Return the [x, y] coordinate for the center point of the cell that contains the specified text.  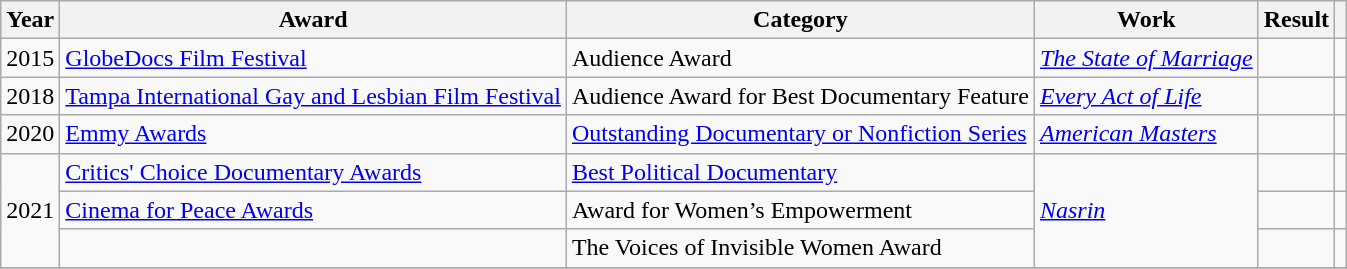
Emmy Awards [314, 134]
Tampa International Gay and Lesbian Film Festival [314, 96]
Critics' Choice Documentary Awards [314, 172]
Year [30, 20]
Award [314, 20]
Nasrin [1146, 210]
Category [800, 20]
GlobeDocs Film Festival [314, 58]
American Masters [1146, 134]
2020 [30, 134]
The State of Marriage [1146, 58]
Audience Award [800, 58]
Audience Award for Best Documentary Feature [800, 96]
Work [1146, 20]
Outstanding Documentary or Nonfiction Series [800, 134]
2015 [30, 58]
2021 [30, 210]
Award for Women’s Empowerment [800, 210]
Cinema for Peace Awards [314, 210]
2018 [30, 96]
Every Act of Life [1146, 96]
The Voices of Invisible Women Award [800, 248]
Best Political Documentary [800, 172]
Result [1296, 20]
